Return the [x, y] coordinate for the center point of the cell that contains the specified text.  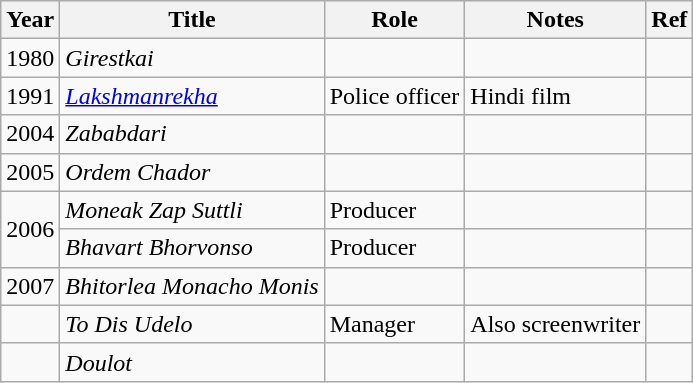
Manager [394, 324]
Also screenwriter [556, 324]
Doulot [192, 362]
Notes [556, 20]
2005 [30, 172]
2006 [30, 229]
Bhitorlea Monacho Monis [192, 286]
Ordem Chador [192, 172]
Moneak Zap Suttli [192, 210]
2007 [30, 286]
Year [30, 20]
To Dis Udelo [192, 324]
Lakshmanrekha [192, 96]
2004 [30, 134]
Girestkai [192, 58]
1991 [30, 96]
Hindi film [556, 96]
Role [394, 20]
Title [192, 20]
1980 [30, 58]
Ref [670, 20]
Bhavart Bhorvonso [192, 248]
Police officer [394, 96]
Zababdari [192, 134]
